From the cell containing the given text, extract its center point as (x, y) coordinate. 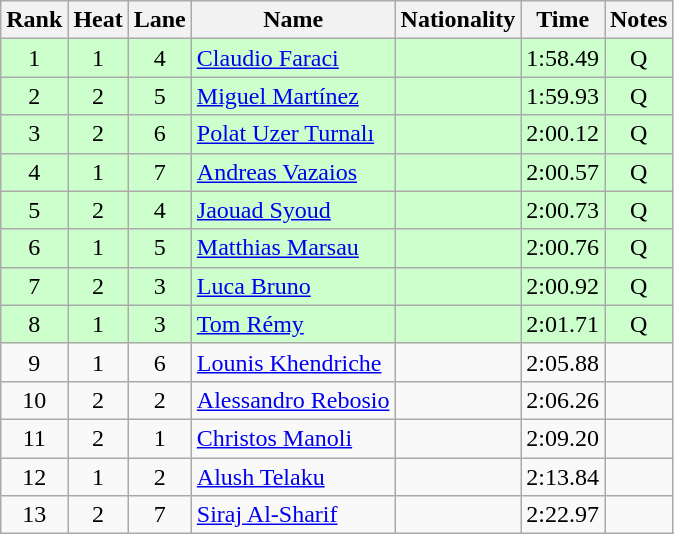
1:58.49 (563, 58)
2:00.92 (563, 286)
Tom Rémy (293, 324)
2:00.76 (563, 248)
Notes (638, 20)
2:05.88 (563, 362)
1:59.93 (563, 96)
Alush Telaku (293, 477)
2:00.73 (563, 210)
Lounis Khendriche (293, 362)
2:00.57 (563, 172)
12 (34, 477)
Nationality (458, 20)
2:00.12 (563, 134)
2:09.20 (563, 438)
Miguel Martínez (293, 96)
Time (563, 20)
2:06.26 (563, 400)
Claudio Faraci (293, 58)
Matthias Marsau (293, 248)
11 (34, 438)
13 (34, 515)
Jaouad Syoud (293, 210)
2:22.97 (563, 515)
8 (34, 324)
Name (293, 20)
Polat Uzer Turnalı (293, 134)
2:01.71 (563, 324)
9 (34, 362)
2:13.84 (563, 477)
Alessandro Rebosio (293, 400)
Christos Manoli (293, 438)
Luca Bruno (293, 286)
Rank (34, 20)
10 (34, 400)
Lane (160, 20)
Andreas Vazaios (293, 172)
Siraj Al-Sharif (293, 515)
Heat (98, 20)
